Pinpoint the cell where the given text exists, returning its (X, Y) midpoint coordinate. 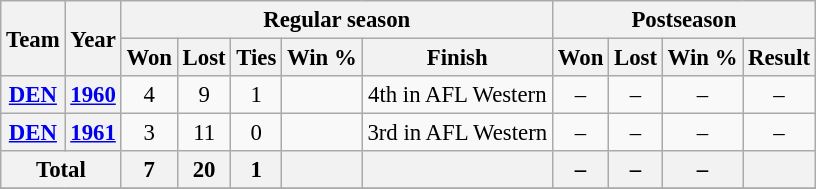
4th in AFL Western (457, 95)
9 (204, 95)
Year (93, 38)
Total (61, 170)
Postseason (684, 20)
Team (33, 38)
Finish (457, 58)
Ties (256, 58)
4 (149, 95)
20 (204, 170)
11 (204, 133)
Regular season (336, 20)
0 (256, 133)
3rd in AFL Western (457, 133)
1961 (93, 133)
3 (149, 133)
1960 (93, 95)
7 (149, 170)
Result (780, 58)
